Return the (X, Y) coordinate for the center point of the cell that contains the specified text.  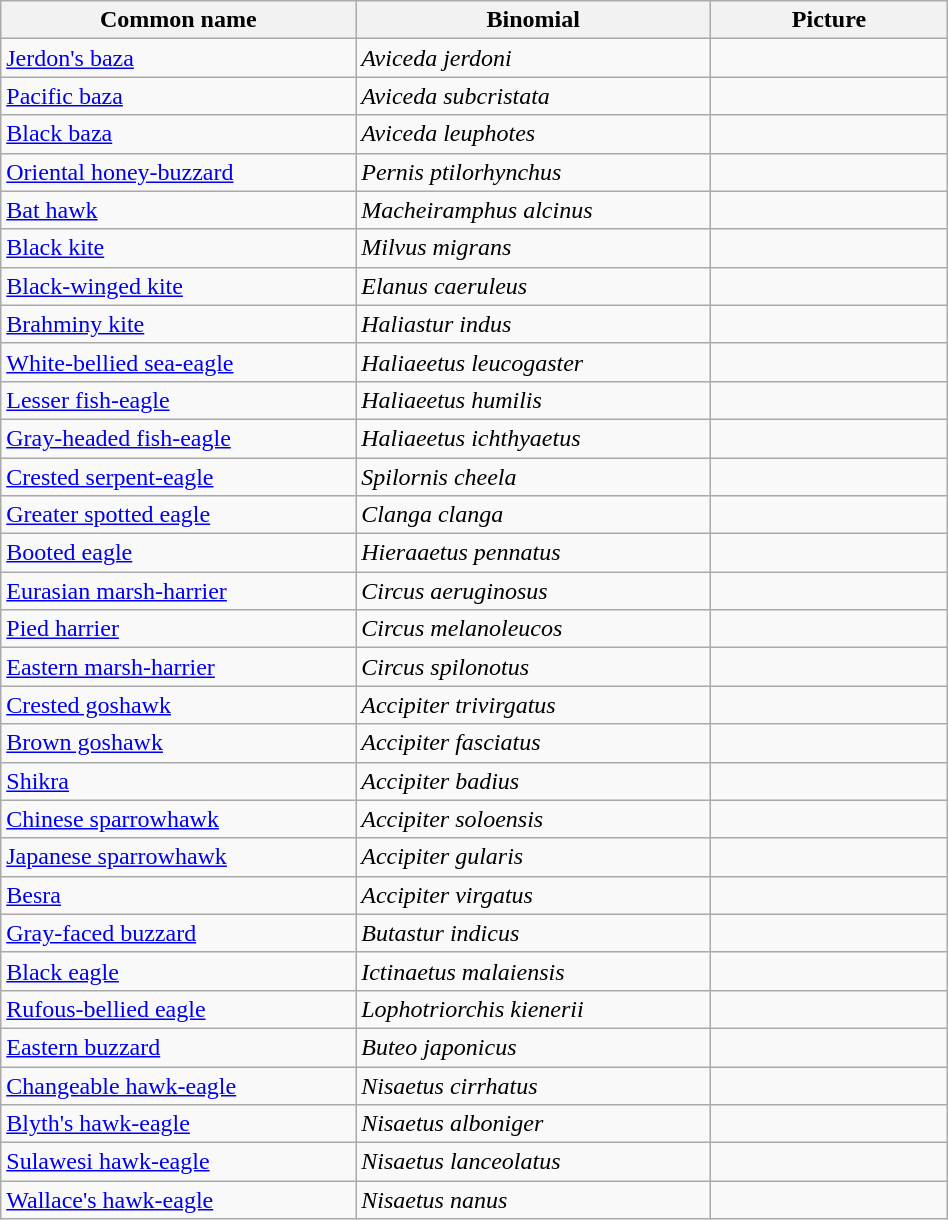
Crested goshawk (178, 705)
White-bellied sea-eagle (178, 362)
Blyth's hawk-eagle (178, 1124)
Lesser fish-eagle (178, 400)
Japanese sparrowhawk (178, 857)
Shikra (178, 781)
Nisaetus nanus (534, 1200)
Pernis ptilorhynchus (534, 172)
Buteo japonicus (534, 1047)
Spilornis cheela (534, 477)
Wallace's hawk-eagle (178, 1200)
Black-winged kite (178, 286)
Haliaeetus leucogaster (534, 362)
Rufous-bellied eagle (178, 1009)
Picture (830, 20)
Circus aeruginosus (534, 591)
Accipiter badius (534, 781)
Aviceda subcristata (534, 96)
Elanus caeruleus (534, 286)
Common name (178, 20)
Accipiter soloensis (534, 819)
Greater spotted eagle (178, 515)
Nisaetus cirrhatus (534, 1085)
Sulawesi hawk-eagle (178, 1162)
Besra (178, 895)
Butastur indicus (534, 933)
Haliastur indus (534, 324)
Eastern marsh-harrier (178, 667)
Black baza (178, 134)
Nisaetus lanceolatus (534, 1162)
Crested serpent-eagle (178, 477)
Aviceda leuphotes (534, 134)
Aviceda jerdoni (534, 58)
Eastern buzzard (178, 1047)
Nisaetus alboniger (534, 1124)
Bat hawk (178, 210)
Black kite (178, 248)
Lophotriorchis kienerii (534, 1009)
Accipiter gularis (534, 857)
Macheiramphus alcinus (534, 210)
Binomial (534, 20)
Accipiter fasciatus (534, 743)
Changeable hawk-eagle (178, 1085)
Milvus migrans (534, 248)
Jerdon's baza (178, 58)
Hieraaetus pennatus (534, 553)
Accipiter trivirgatus (534, 705)
Circus melanoleucos (534, 629)
Black eagle (178, 971)
Gray-headed fish-eagle (178, 438)
Brahminy kite (178, 324)
Haliaeetus humilis (534, 400)
Chinese sparrowhawk (178, 819)
Accipiter virgatus (534, 895)
Ictinaetus malaiensis (534, 971)
Oriental honey-buzzard (178, 172)
Eurasian marsh-harrier (178, 591)
Brown goshawk (178, 743)
Circus spilonotus (534, 667)
Pacific baza (178, 96)
Clanga clanga (534, 515)
Booted eagle (178, 553)
Haliaeetus ichthyaetus (534, 438)
Pied harrier (178, 629)
Gray-faced buzzard (178, 933)
